Provide the (X, Y) coordinate of the cell's center where the given text is located.  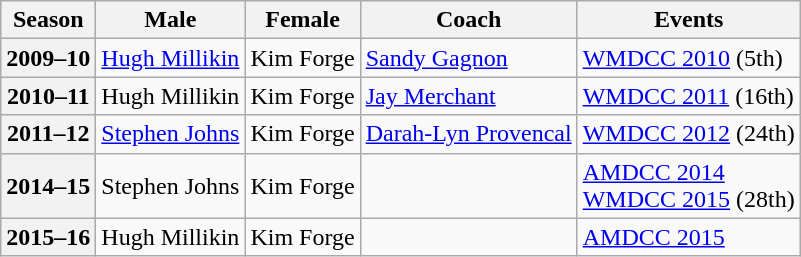
Coach (468, 20)
WMDCC 2012 (24th) (688, 134)
WMDCC 2010 (5th) (688, 58)
Jay Merchant (468, 96)
2011–12 (48, 134)
Sandy Gagnon (468, 58)
AMDCC 2014 WMDCC 2015 (28th) (688, 186)
Darah-Lyn Provencal (468, 134)
Female (302, 20)
WMDCC 2011 (16th) (688, 96)
2015–16 (48, 237)
2009–10 (48, 58)
2014–15 (48, 186)
2010–11 (48, 96)
Season (48, 20)
AMDCC 2015 (688, 237)
Events (688, 20)
Male (170, 20)
